From the cell containing the given text, extract its center point as (X, Y) coordinate. 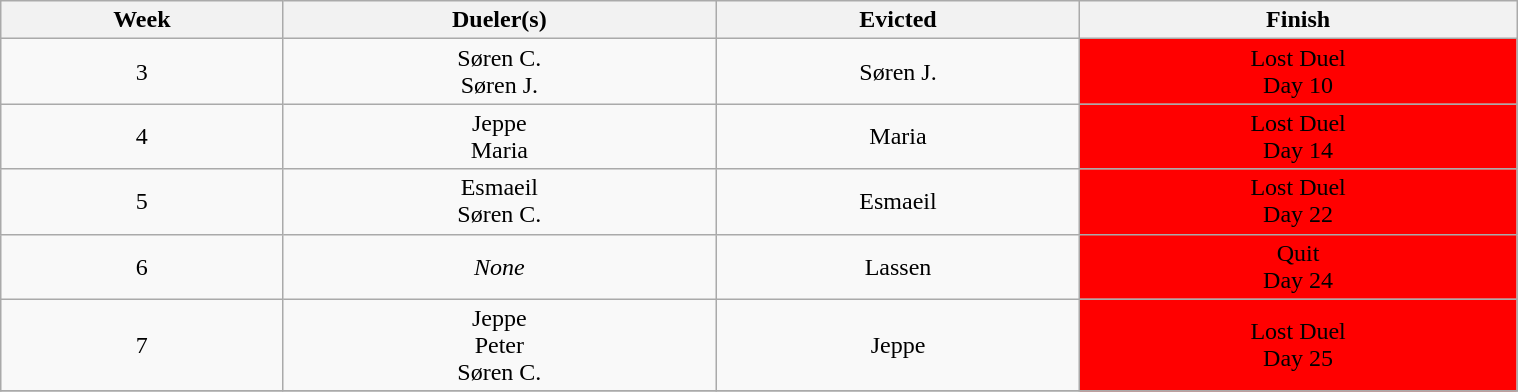
Lost DuelDay 10 (1298, 72)
Lost DuelDay 22 (1298, 202)
4 (142, 136)
Dueler(s) (499, 20)
EsmaeilSøren C. (499, 202)
Maria (898, 136)
Lassen (898, 266)
Lost DuelDay 14 (1298, 136)
Finish (1298, 20)
JeppeMaria (499, 136)
Søren J. (898, 72)
JeppePeterSøren C. (499, 345)
Week (142, 20)
Lost DuelDay 25 (1298, 345)
6 (142, 266)
5 (142, 202)
Søren C.Søren J. (499, 72)
QuitDay 24 (1298, 266)
None (499, 266)
Esmaeil (898, 202)
Evicted (898, 20)
3 (142, 72)
Jeppe (898, 345)
7 (142, 345)
